Locate the cell with the specified text and output its [X, Y] center coordinate. 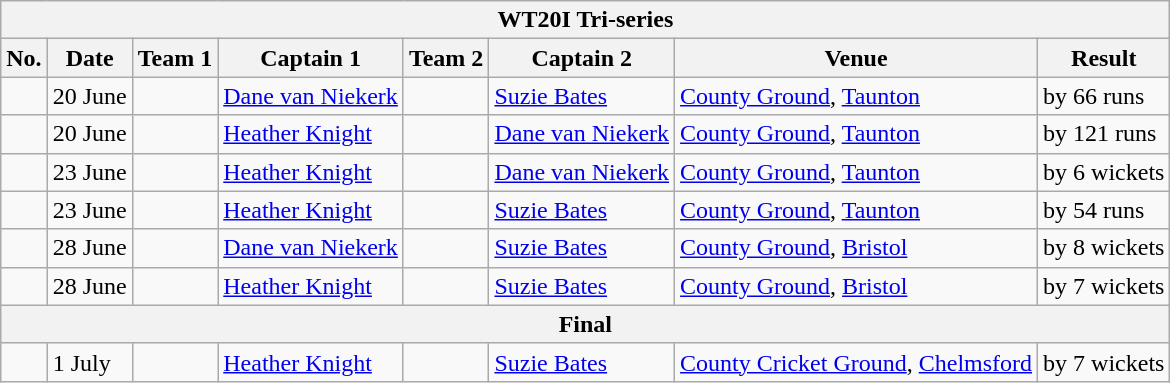
No. [24, 58]
by 66 runs [1104, 96]
Venue [856, 58]
Captain 2 [582, 58]
Date [90, 58]
by 8 wickets [1104, 248]
by 6 wickets [1104, 172]
by 121 runs [1104, 134]
Result [1104, 58]
Team 1 [175, 58]
Captain 1 [311, 58]
Team 2 [446, 58]
County Cricket Ground, Chelmsford [856, 362]
WT20I Tri-series [586, 20]
1 July [90, 362]
by 54 runs [1104, 210]
Final [586, 324]
